Scan for the cell matching the given text and deliver its [x, y] coordinate at center. 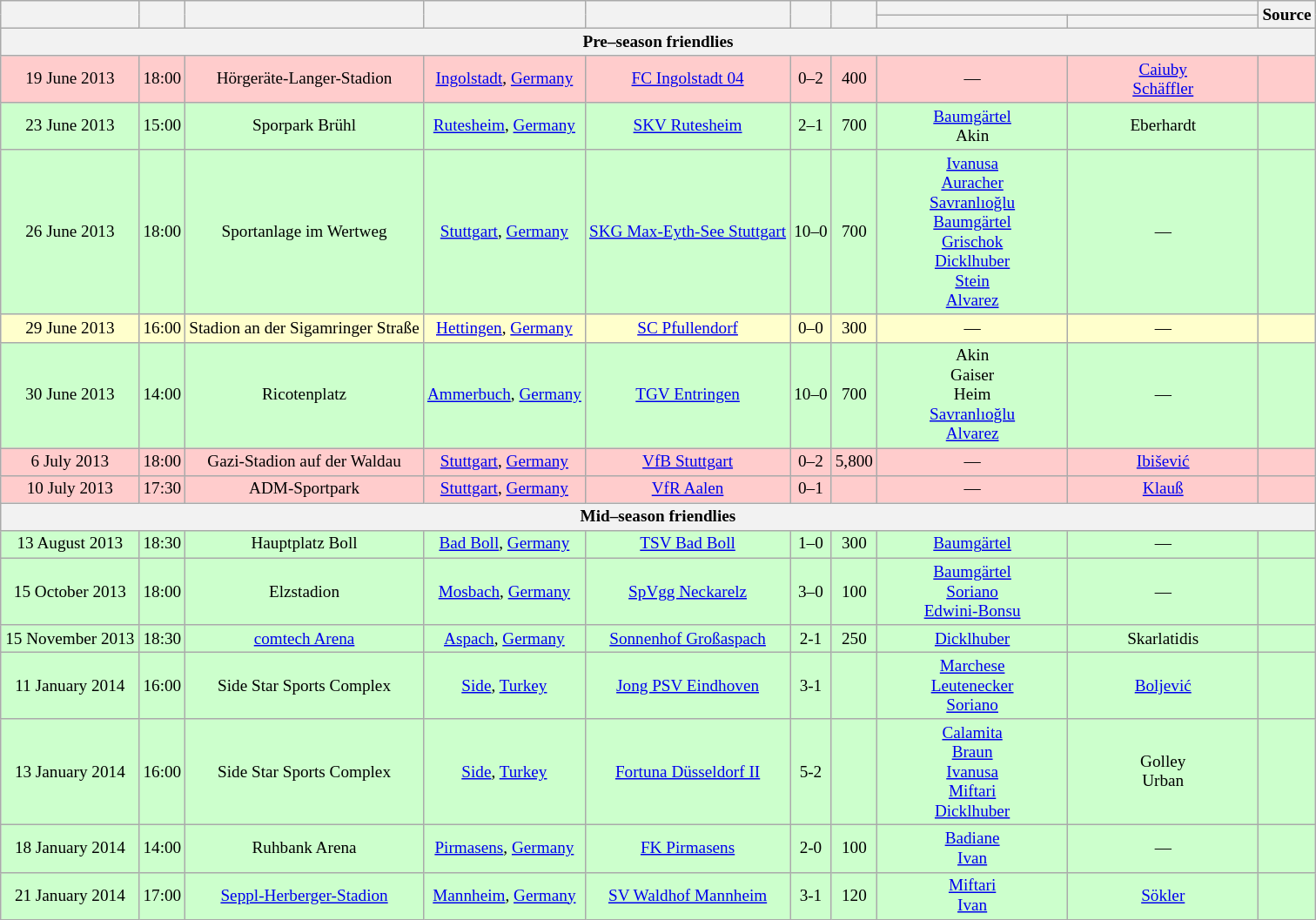
Sökler [1163, 896]
ADM-Sportpark [305, 489]
Bad Boll, Germany [504, 544]
Calamita Braun Ivanusa Miftari Dicklhuber [973, 772]
18 January 2014 [70, 849]
26 June 2013 [70, 232]
VfR Aalen [688, 489]
Baumgärtel Soriano Edwini-Bonsu [973, 592]
Elzstadion [305, 592]
SV Waldhof Mannheim [688, 896]
29 June 2013 [70, 328]
15:00 [162, 126]
Marchese Leutenecker Soriano [973, 686]
Ingolstadt, Germany [504, 79]
Akin Gaiser Heim Savranlıoğlu Alvarez [973, 395]
Skarlatidis [1163, 639]
Baumgärtel Akin [973, 126]
Sportanlage im Wertweg [305, 232]
Source [1286, 15]
2-0 [811, 849]
2–1 [811, 126]
11 January 2014 [70, 686]
5,800 [854, 462]
SKG Max-Eyth-See Stuttgart [688, 232]
Stadion an der Sigamringer Straße [305, 328]
21 January 2014 [70, 896]
SKV Rutesheim [688, 126]
SpVgg Neckarelz [688, 592]
Badiane Ivan [973, 849]
Hettingen, Germany [504, 328]
250 [854, 639]
Pre–season friendlies [658, 42]
Gazi-Stadion auf der Waldau [305, 462]
19 June 2013 [70, 79]
Sonnenhof Großaspach [688, 639]
VfB Stuttgart [688, 462]
Klauß [1163, 489]
120 [854, 896]
Miftari Ivan [973, 896]
Ibišević [1163, 462]
17:00 [162, 896]
Jong PSV Eindhoven [688, 686]
Eberhardt [1163, 126]
Ivanusa Auracher Savranlıoğlu Baumgärtel Grischok Dicklhuber Stein Alvarez [973, 232]
FC Ingolstadt 04 [688, 79]
17:30 [162, 489]
23 June 2013 [70, 126]
2-1 [811, 639]
Pirmasens, Germany [504, 849]
13 August 2013 [70, 544]
10 July 2013 [70, 489]
Ricotenplatz [305, 395]
0–0 [811, 328]
3–0 [811, 592]
Rutesheim, Germany [504, 126]
0–1 [811, 489]
Sporpark Brühl [305, 126]
Golley Urban [1163, 772]
400 [854, 79]
5-2 [811, 772]
TGV Entringen [688, 395]
Mosbach, Germany [504, 592]
15 November 2013 [70, 639]
Baumgärtel [973, 544]
Aspach, Germany [504, 639]
Mid–season friendlies [658, 517]
15 October 2013 [70, 592]
Hörgeräte-Langer-Stadion [305, 79]
Ammerbuch, Germany [504, 395]
Mannheim, Germany [504, 896]
Ruhbank Arena [305, 849]
Hauptplatz Boll [305, 544]
FK Pirmasens [688, 849]
SC Pfullendorf [688, 328]
TSV Bad Boll [688, 544]
1–0 [811, 544]
13 January 2014 [70, 772]
comtech Arena [305, 639]
Fortuna Düsseldorf II [688, 772]
Caiuby Schäffler [1163, 79]
30 June 2013 [70, 395]
Seppl-Herberger-Stadion [305, 896]
Boljević [1163, 686]
6 July 2013 [70, 462]
Dicklhuber [973, 639]
